Locate the cell with the specified text and output its (x, y) center coordinate. 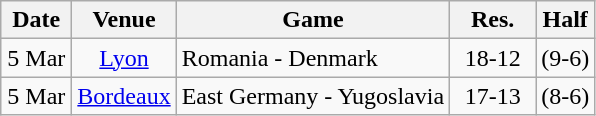
East Germany - Yugoslavia (312, 96)
(8-6) (566, 96)
Lyon (124, 58)
Romania - Denmark (312, 58)
Res. (493, 20)
Bordeaux (124, 96)
17-13 (493, 96)
Half (566, 20)
Date (36, 20)
Venue (124, 20)
Game (312, 20)
18-12 (493, 58)
(9-6) (566, 58)
